Output the (X, Y) coordinate of the center of the cell containing the given text.  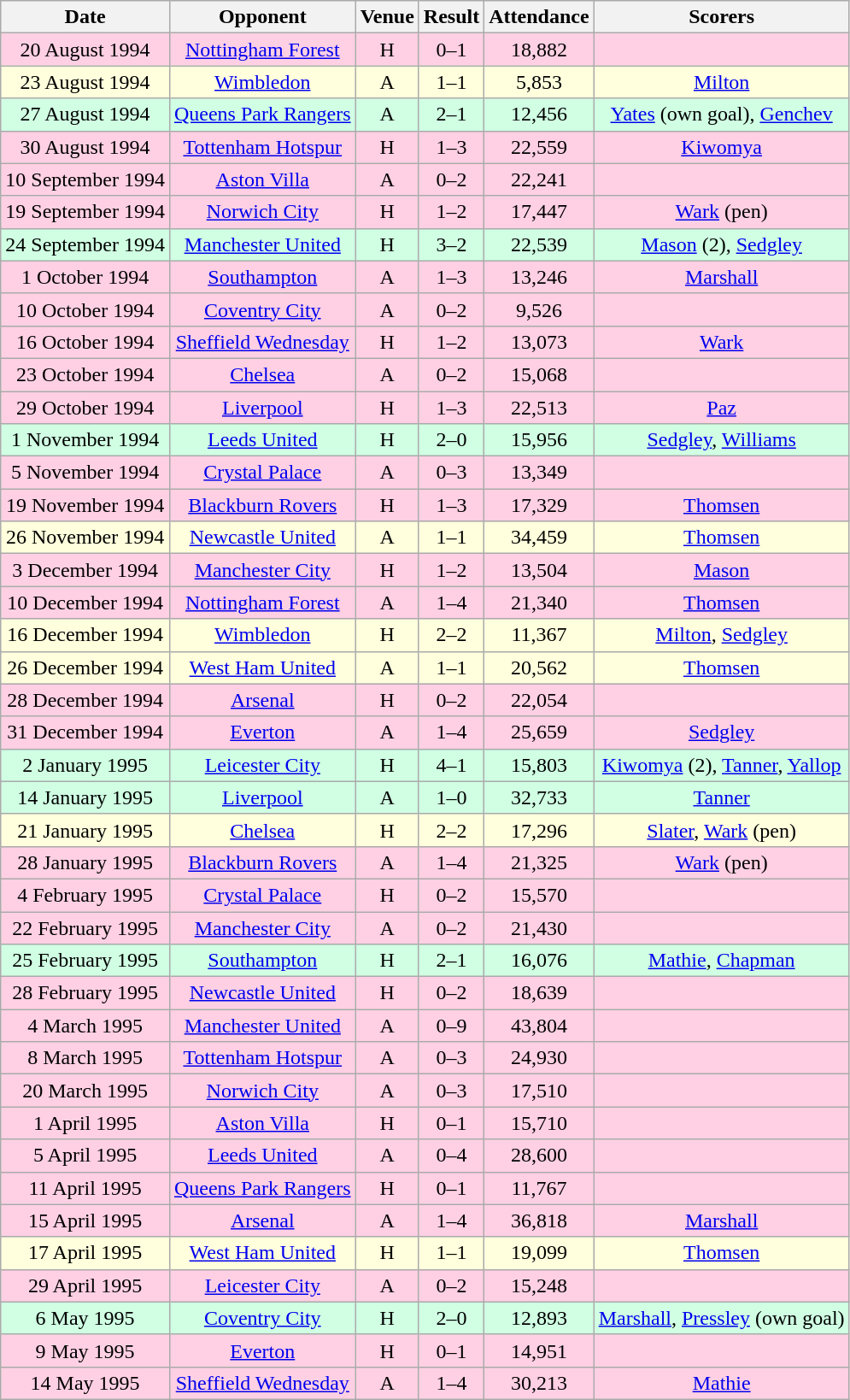
15,710 (539, 1123)
5 November 1994 (85, 473)
Venue (387, 17)
22,513 (539, 408)
12,456 (539, 115)
24 September 1994 (85, 244)
Kiwomya (721, 147)
9 May 1995 (85, 1350)
22,241 (539, 179)
28 January 1995 (85, 862)
16 October 1994 (85, 342)
Mason (721, 570)
22,539 (539, 244)
1 April 1995 (85, 1123)
5,853 (539, 82)
13,246 (539, 277)
Sedgley (721, 732)
22 February 1995 (85, 927)
16,076 (539, 961)
Scorers (721, 17)
11,767 (539, 1188)
15,570 (539, 895)
10 September 1994 (85, 179)
Result (451, 17)
20 March 1995 (85, 1091)
19 September 1994 (85, 212)
22,559 (539, 147)
26 November 1994 (85, 538)
28 December 1994 (85, 700)
Opponent (262, 17)
30,213 (539, 1383)
Sedgley, Williams (721, 440)
27 August 1994 (85, 115)
19 November 1994 (85, 505)
15,956 (539, 440)
18,882 (539, 50)
4 March 1995 (85, 1026)
Slater, Wark (pen) (721, 830)
34,459 (539, 538)
Mason (2), Sedgley (721, 244)
Attendance (539, 17)
15,068 (539, 374)
2 January 1995 (85, 765)
31 December 1994 (85, 732)
14 May 1995 (85, 1383)
1–0 (451, 797)
17,510 (539, 1091)
17 April 1995 (85, 1253)
Mathie, Chapman (721, 961)
1 November 1994 (85, 440)
Milton, Sedgley (721, 635)
28 February 1995 (85, 993)
15 April 1995 (85, 1221)
Wark (721, 342)
22,054 (539, 700)
Paz (721, 408)
43,804 (539, 1026)
12,893 (539, 1318)
Mathie (721, 1383)
Kiwomya (2), Tanner, Yallop (721, 765)
0–4 (451, 1156)
29 April 1995 (85, 1285)
11 April 1995 (85, 1188)
21,325 (539, 862)
3–2 (451, 244)
5 April 1995 (85, 1156)
21,430 (539, 927)
13,073 (539, 342)
17,447 (539, 212)
1 October 1994 (85, 277)
6 May 1995 (85, 1318)
15,803 (539, 765)
28,600 (539, 1156)
Marshall, Pressley (own goal) (721, 1318)
17,329 (539, 505)
16 December 1994 (85, 635)
29 October 1994 (85, 408)
26 December 1994 (85, 668)
11,367 (539, 635)
Date (85, 17)
23 August 1994 (85, 82)
8 March 1995 (85, 1058)
20,562 (539, 668)
17,296 (539, 830)
18,639 (539, 993)
21 January 1995 (85, 830)
14,951 (539, 1350)
9,526 (539, 309)
0–9 (451, 1026)
24,930 (539, 1058)
4 February 1995 (85, 895)
25 February 1995 (85, 961)
32,733 (539, 797)
19,099 (539, 1253)
15,248 (539, 1285)
3 December 1994 (85, 570)
Tanner (721, 797)
10 December 1994 (85, 603)
14 January 1995 (85, 797)
13,349 (539, 473)
4–1 (451, 765)
10 October 1994 (85, 309)
Yates (own goal), Genchev (721, 115)
20 August 1994 (85, 50)
30 August 1994 (85, 147)
Milton (721, 82)
21,340 (539, 603)
36,818 (539, 1221)
13,504 (539, 570)
25,659 (539, 732)
23 October 1994 (85, 374)
